Locate the cell with the specified text and output its [X, Y] center coordinate. 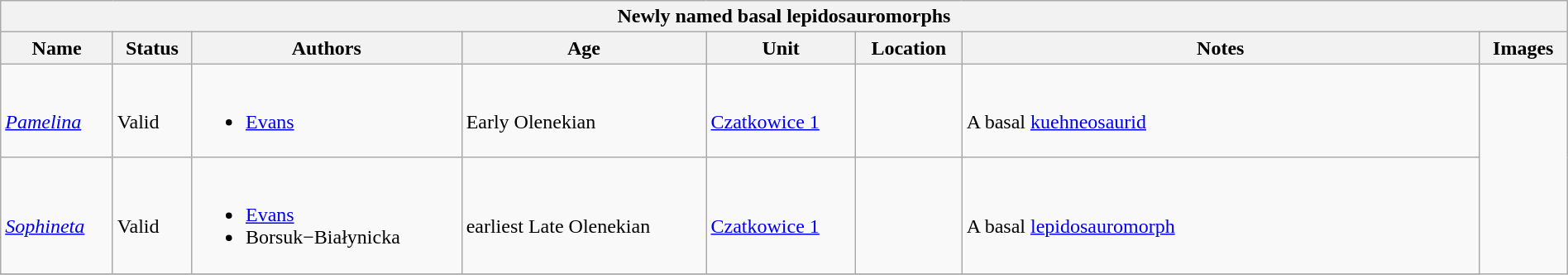
Name [57, 48]
Pamelina [57, 111]
EvansBorsuk−Białynicka [326, 215]
Early Olenekian [584, 111]
Status [152, 48]
Evans [326, 111]
earliest Late Olenekian [584, 215]
Location [908, 48]
Age [584, 48]
Unit [781, 48]
Images [1523, 48]
Notes [1221, 48]
A basal kuehneosaurid [1221, 111]
Authors [326, 48]
Sophineta [57, 215]
Newly named basal lepidosauromorphs [784, 17]
A basal lepidosauromorph [1221, 215]
